For the text-containing cell, return its midpoint in [X, Y] coordinate format. 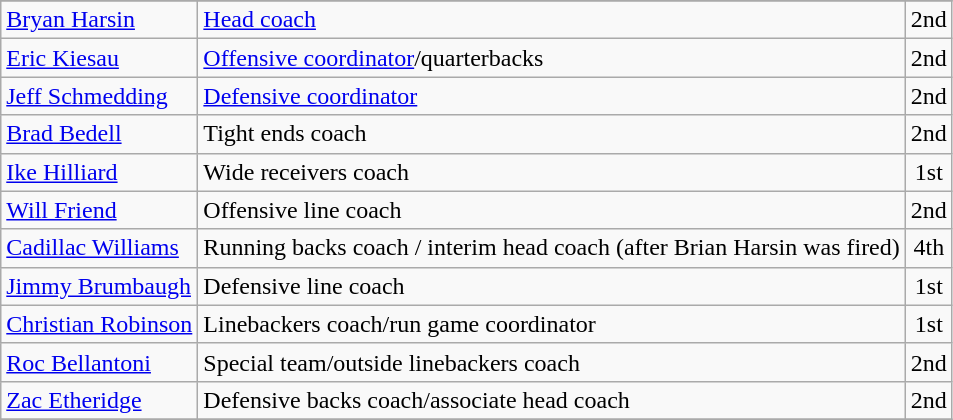
Bryan Harsin [100, 20]
Special team/outside linebackers coach [552, 362]
Jimmy Brumbaugh [100, 286]
Defensive coordinator [552, 96]
Defensive backs coach/associate head coach [552, 400]
Tight ends coach [552, 134]
Offensive coordinator/quarterbacks [552, 58]
Wide receivers coach [552, 172]
Running backs coach / interim head coach (after Brian Harsin was fired) [552, 248]
Zac Etheridge [100, 400]
Cadillac Williams [100, 248]
Defensive line coach [552, 286]
Will Friend [100, 210]
Offensive line coach [552, 210]
Roc Bellantoni [100, 362]
4th [928, 248]
Eric Kiesau [100, 58]
Brad Bedell [100, 134]
Linebackers coach/run game coordinator [552, 324]
Head coach [552, 20]
Jeff Schmedding [100, 96]
Christian Robinson [100, 324]
Ike Hilliard [100, 172]
